Find where the given text appears and provide that cell's center as [x, y] coordinate. 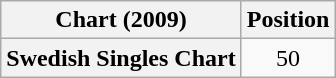
Swedish Singles Chart [121, 58]
50 [288, 58]
Position [288, 20]
Chart (2009) [121, 20]
